From the cell containing the given text, extract its center point as [X, Y] coordinate. 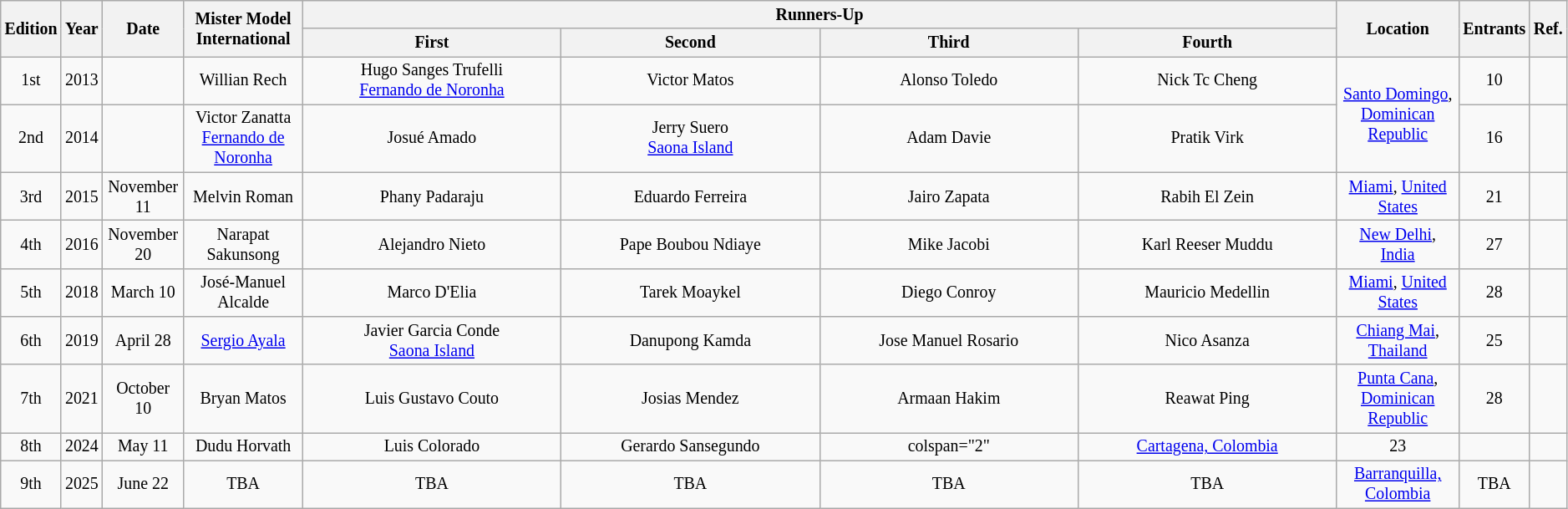
8th [31, 446]
25 [1494, 341]
Luis Gustavo Couto [431, 398]
Second [690, 42]
Date [143, 28]
9th [31, 485]
José-Manuel Alcalde [243, 293]
April 28 [143, 341]
3rd [31, 197]
Willian Rech [243, 80]
Mister Model International [243, 28]
Tarek Moaykel [690, 293]
10 [1494, 80]
Barranquilla, Colombia [1398, 485]
2024 [82, 446]
Edition [31, 28]
Gerardo Sansegundo [690, 446]
21 [1494, 197]
27 [1494, 244]
2021 [82, 398]
Javier Garcia Conde Saona Island [431, 341]
Phany Padaraju [431, 197]
Entrants [1494, 28]
Victor Matos [690, 80]
2019 [82, 341]
colspan="2" [949, 446]
Jerry Suero Saona Island [690, 139]
2018 [82, 293]
Marco D'Elia [431, 293]
Alejandro Nieto [431, 244]
2015 [82, 197]
First [431, 42]
Santo Domingo, Dominican Republic [1398, 115]
Josias Mendez [690, 398]
Mike Jacobi [949, 244]
Runners-Up [820, 15]
Danupong Kamda [690, 341]
Cartagena, Colombia [1206, 446]
2016 [82, 244]
Jairo Zapata [949, 197]
Nico Asanza [1206, 341]
May 11 [143, 446]
Luis Colorado [431, 446]
Ref. [1548, 28]
Chiang Mai, Thailand [1398, 341]
Nick Tc Cheng [1206, 80]
Rabih El Zein [1206, 197]
New Delhi, India [1398, 244]
Armaan Hakim [949, 398]
Narapat Sakunsong [243, 244]
4th [31, 244]
Eduardo Ferreira [690, 197]
6th [31, 341]
Diego Conroy [949, 293]
16 [1494, 139]
Mauricio Medellin [1206, 293]
Pape Boubou Ndiaye [690, 244]
October 10 [143, 398]
November 11 [143, 197]
1st [31, 80]
Hugo Sanges Trufelli Fernando de Noronha [431, 80]
2013 [82, 80]
Pratik Virk [1206, 139]
Adam Davie [949, 139]
Punta Cana, Dominican Republic [1398, 398]
Sergio Ayala [243, 341]
23 [1398, 446]
2025 [82, 485]
Third [949, 42]
Alonso Toledo [949, 80]
Melvin Roman [243, 197]
7th [31, 398]
Location [1398, 28]
November 20 [143, 244]
Fourth [1206, 42]
5th [31, 293]
Bryan Matos [243, 398]
Reawat Ping [1206, 398]
Victor Zanatta Fernando de Noronha [243, 139]
Dudu Horvath [243, 446]
2014 [82, 139]
March 10 [143, 293]
Jose Manuel Rosario [949, 341]
2nd [31, 139]
June 22 [143, 485]
Karl Reeser Muddu [1206, 244]
Josué Amado [431, 139]
Year [82, 28]
